From the cell containing the given text, extract its center point as [x, y] coordinate. 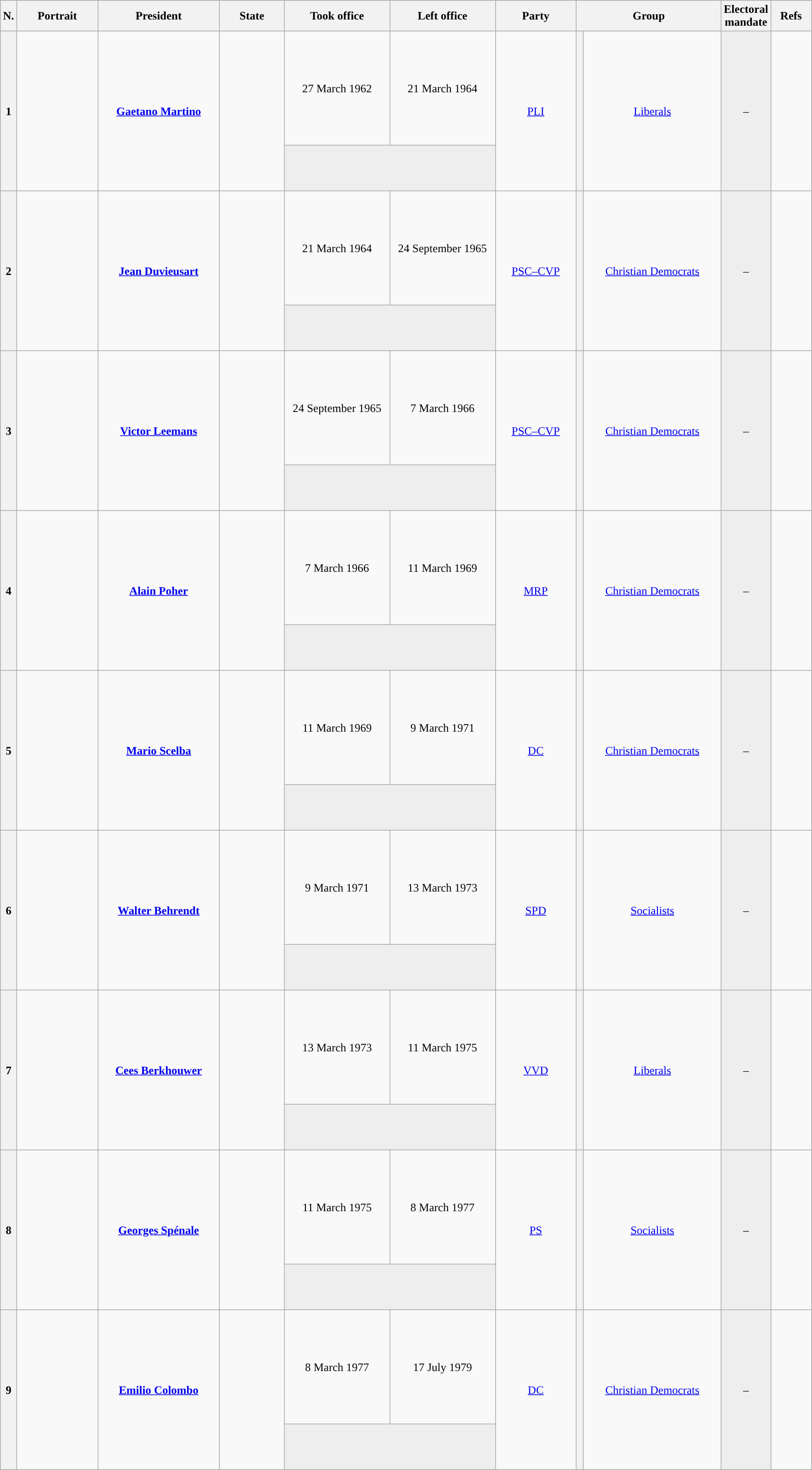
N. [9, 16]
27 March 1962 [337, 88]
Portrait [57, 16]
Electoral mandate [746, 16]
President [159, 16]
Refs [791, 16]
5 [9, 751]
Took office [337, 16]
Victor Leemans [159, 431]
Gaetano Martino [159, 111]
Alain Poher [159, 591]
7 [9, 1070]
8 [9, 1230]
Party [536, 16]
Cees Berkhouwer [159, 1070]
PLI [536, 111]
State [252, 16]
SPD [536, 911]
Emilio Colombo [159, 1390]
Group [649, 16]
Mario Scelba [159, 751]
3 [9, 431]
6 [9, 911]
17 July 1979 [442, 1367]
VVD [536, 1070]
1 [9, 111]
Walter Behrendt [159, 911]
Georges Spénale [159, 1230]
Left office [442, 16]
MRP [536, 591]
9 [9, 1390]
4 [9, 591]
Jean Duvieusart [159, 271]
PS [536, 1230]
2 [9, 271]
